Output the [X, Y] coordinate of the center of the cell containing the given text.  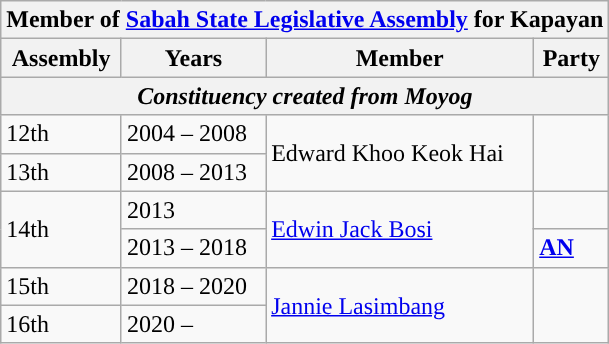
Member of Sabah State Legislative Assembly for Kapayan [305, 20]
14th [62, 229]
15th [62, 286]
Edwin Jack Bosi [400, 229]
2013 – 2018 [193, 248]
Party [572, 58]
16th [62, 324]
2018 – 2020 [193, 286]
Assembly [62, 58]
Member [400, 58]
2020 – [193, 324]
2013 [193, 210]
Edward Khoo Keok Hai [400, 153]
AN [572, 248]
Jannie Lasimbang [400, 305]
12th [62, 134]
Years [193, 58]
2004 – 2008 [193, 134]
2008 – 2013 [193, 172]
13th [62, 172]
Constituency created from Moyog [305, 96]
